Scan for the cell matching the given text and deliver its [x, y] coordinate at center. 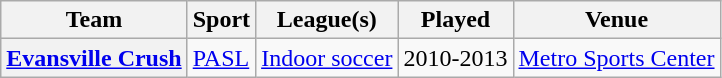
Played [456, 20]
League(s) [327, 20]
Indoor soccer [327, 58]
Sport [221, 20]
Metro Sports Center [616, 58]
Venue [616, 20]
PASL [221, 58]
Evansville Crush [94, 58]
Team [94, 20]
2010-2013 [456, 58]
